Search for the cell housing the specified text and yield its [X, Y] center coordinate. 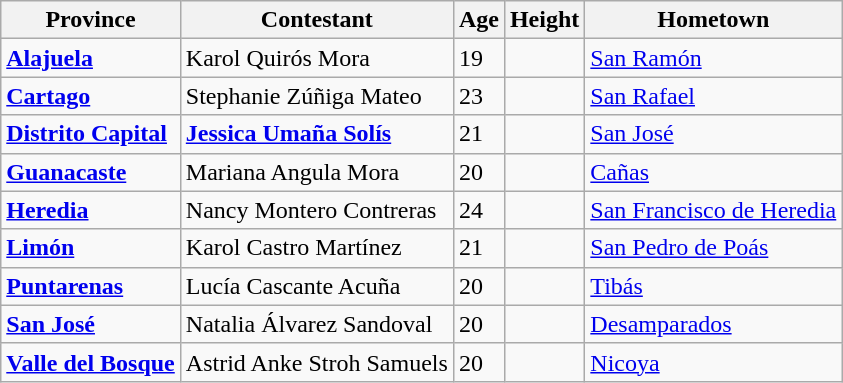
Age [478, 20]
Contestant [316, 20]
Hometown [714, 20]
Nicoya [714, 362]
Puntarenas [91, 286]
Cartago [91, 96]
19 [478, 58]
Cañas [714, 172]
Province [91, 20]
San Francisco de Heredia [714, 210]
Guanacaste [91, 172]
San Rafael [714, 96]
Mariana Angula Mora [316, 172]
San Pedro de Poás [714, 248]
Stephanie Zúñiga Mateo [316, 96]
Natalia Álvarez Sandoval [316, 324]
Nancy Montero Contreras [316, 210]
Distrito Capital [91, 134]
Heredia [91, 210]
Tibás [714, 286]
San Ramón [714, 58]
Jessica Umaña Solís [316, 134]
Height [544, 20]
Valle del Bosque [91, 362]
23 [478, 96]
Astrid Anke Stroh Samuels [316, 362]
Karol Castro Martínez [316, 248]
24 [478, 210]
Karol Quirós Mora [316, 58]
Alajuela [91, 58]
Desamparados [714, 324]
Lucía Cascante Acuña [316, 286]
Limón [91, 248]
